Identify which cell holds the provided text, then report its [x, y] central coordinate. 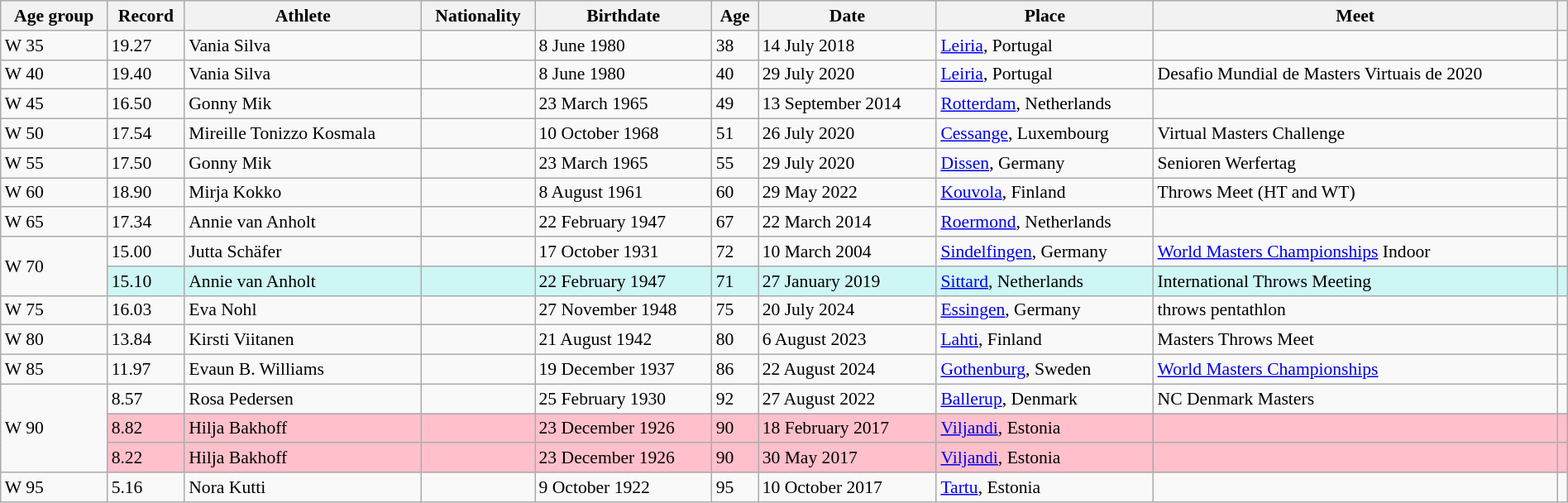
Meet [1355, 16]
Nora Kutti [303, 487]
21 August 1942 [623, 340]
27 November 1948 [623, 310]
86 [735, 370]
27 January 2019 [848, 281]
Kirsti Viitanen [303, 340]
W 95 [55, 487]
Essingen, Germany [1045, 310]
10 March 2004 [848, 251]
30 May 2017 [848, 458]
8.57 [146, 399]
40 [735, 74]
Lahti, Finland [1045, 340]
Cessange, Luxembourg [1045, 134]
10 October 2017 [848, 487]
15.00 [146, 251]
World Masters Championships [1355, 370]
Age [735, 16]
16.50 [146, 104]
W 55 [55, 163]
38 [735, 46]
W 35 [55, 46]
Birthdate [623, 16]
throws pentathlon [1355, 310]
Kouvola, Finland [1045, 193]
72 [735, 251]
15.10 [146, 281]
Evaun B. Williams [303, 370]
6 August 2023 [848, 340]
Rosa Pedersen [303, 399]
Mireille Tonizzo Kosmala [303, 134]
75 [735, 310]
26 July 2020 [848, 134]
W 60 [55, 193]
W 50 [55, 134]
Rotterdam, Netherlands [1045, 104]
18 February 2017 [848, 429]
22 March 2014 [848, 223]
Roermond, Netherlands [1045, 223]
Eva Nohl [303, 310]
22 August 2024 [848, 370]
8.82 [146, 429]
8.22 [146, 458]
Masters Throws Meet [1355, 340]
9 October 1922 [623, 487]
10 October 1968 [623, 134]
Tartu, Estonia [1045, 487]
Date [848, 16]
29 May 2022 [848, 193]
Gothenburg, Sweden [1045, 370]
W 75 [55, 310]
11.97 [146, 370]
Athlete [303, 16]
49 [735, 104]
Jutta Schäfer [303, 251]
W 85 [55, 370]
5.16 [146, 487]
W 80 [55, 340]
Record [146, 16]
Nationality [478, 16]
Dissen, Germany [1045, 163]
80 [735, 340]
Senioren Werfertag [1355, 163]
17.54 [146, 134]
17 October 1931 [623, 251]
16.03 [146, 310]
13.84 [146, 340]
18.90 [146, 193]
95 [735, 487]
W 65 [55, 223]
17.34 [146, 223]
19.27 [146, 46]
World Masters Championships Indoor [1355, 251]
19.40 [146, 74]
W 40 [55, 74]
NC Denmark Masters [1355, 399]
W 70 [55, 266]
Mirja Kokko [303, 193]
17.50 [146, 163]
20 July 2024 [848, 310]
55 [735, 163]
27 August 2022 [848, 399]
W 90 [55, 429]
Sittard, Netherlands [1045, 281]
13 September 2014 [848, 104]
Throws Meet (HT and WT) [1355, 193]
Ballerup, Denmark [1045, 399]
W 45 [55, 104]
Sindelfingen, Germany [1045, 251]
Age group [55, 16]
19 December 1937 [623, 370]
25 February 1930 [623, 399]
International Throws Meeting [1355, 281]
14 July 2018 [848, 46]
67 [735, 223]
71 [735, 281]
60 [735, 193]
Virtual Masters Challenge [1355, 134]
Desafio Mundial de Masters Virtuais de 2020 [1355, 74]
8 August 1961 [623, 193]
92 [735, 399]
Place [1045, 16]
51 [735, 134]
